For the text-containing cell, return its midpoint in (X, Y) coordinate format. 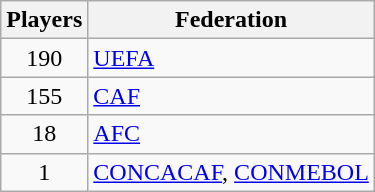
Federation (232, 20)
AFC (232, 134)
UEFA (232, 58)
CAF (232, 96)
155 (44, 96)
CONCACAF, CONMEBOL (232, 172)
18 (44, 134)
1 (44, 172)
Players (44, 20)
190 (44, 58)
